Search for the cell housing the specified text and yield its [X, Y] center coordinate. 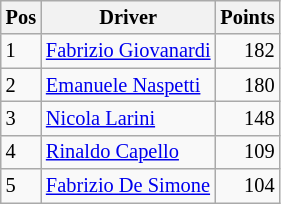
Driver [128, 17]
Nicola Larini [128, 118]
Rinaldo Capello [128, 152]
182 [247, 51]
3 [21, 118]
1 [21, 51]
104 [247, 186]
Emanuele Naspetti [128, 85]
2 [21, 85]
148 [247, 118]
Pos [21, 17]
Fabrizio De Simone [128, 186]
180 [247, 85]
4 [21, 152]
5 [21, 186]
Fabrizio Giovanardi [128, 51]
Points [247, 17]
109 [247, 152]
